Capture the cell that displays the provided text and extract its (X, Y) central coordinate. 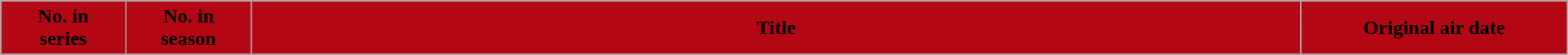
Title (776, 28)
No. inseries (64, 28)
No. inseason (189, 28)
Original air date (1434, 28)
